Output the (x, y) coordinate of the center of the cell containing the given text.  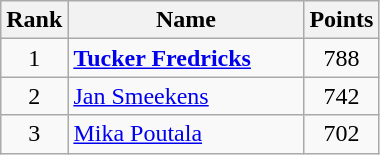
Rank (34, 20)
788 (342, 58)
2 (34, 96)
Jan Smeekens (186, 96)
702 (342, 134)
Name (186, 20)
742 (342, 96)
1 (34, 58)
Tucker Fredricks (186, 58)
3 (34, 134)
Mika Poutala (186, 134)
Points (342, 20)
